Extract the [x, y] coordinate from the center of the cell holding the provided text.  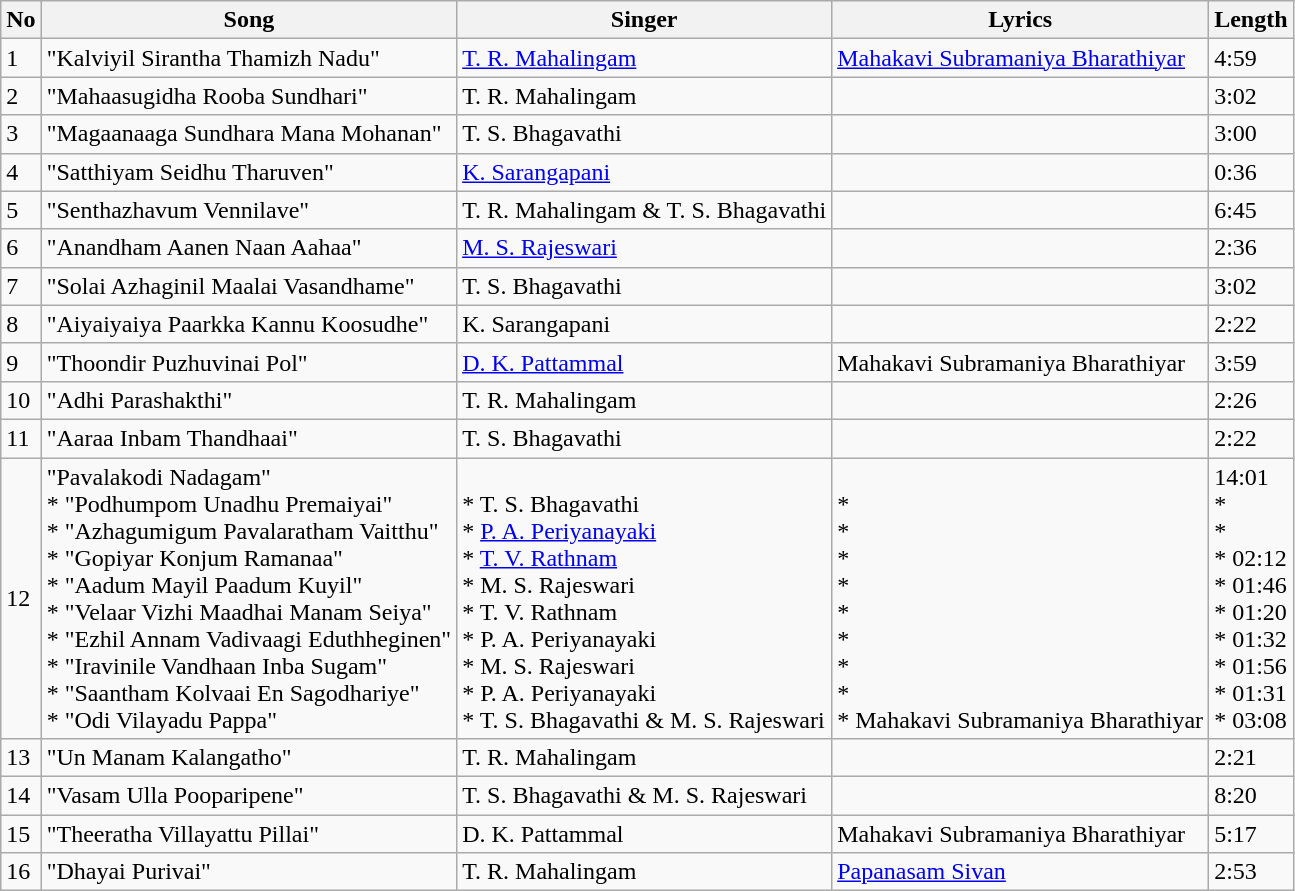
16 [21, 872]
2:53 [1251, 872]
Song [248, 20]
"Satthiyam Seidhu Tharuven" [248, 172]
2 [21, 96]
"Senthazhavum Vennilave" [248, 210]
2:36 [1251, 248]
Papanasam Sivan [1020, 872]
11 [21, 438]
14 [21, 796]
"Solai Azhaginil Maalai Vasandhame" [248, 286]
"Anandham Aanen Naan Aahaa" [248, 248]
T. R. Mahalingam & T. S. Bhagavathi [644, 210]
"Vasam Ulla Pooparipene" [248, 796]
No [21, 20]
"Aiyaiyaiya Paarkka Kannu Koosudhe" [248, 324]
12 [21, 598]
"Theeratha Villayattu Pillai" [248, 834]
13 [21, 758]
3:59 [1251, 362]
"Magaanaaga Sundhara Mana Mohanan" [248, 134]
1 [21, 58]
6 [21, 248]
Length [1251, 20]
"Dhayai Purivai" [248, 872]
4 [21, 172]
T. S. Bhagavathi & M. S. Rajeswari [644, 796]
15 [21, 834]
5 [21, 210]
Lyrics [1020, 20]
7 [21, 286]
0:36 [1251, 172]
8 [21, 324]
8:20 [1251, 796]
3 [21, 134]
"Thoondir Puzhuvinai Pol" [248, 362]
9 [21, 362]
"Adhi Parashakthi" [248, 400]
"Aaraa Inbam Thandhaai" [248, 438]
"Un Manam Kalangatho" [248, 758]
6:45 [1251, 210]
Singer [644, 20]
14:01*** 02:12* 01:46* 01:20* 01:32* 01:56* 01:31* 03:08 [1251, 598]
"Mahaasugidha Rooba Sundhari" [248, 96]
10 [21, 400]
********* Mahakavi Subramaniya Bharathiyar [1020, 598]
4:59 [1251, 58]
3:00 [1251, 134]
2:26 [1251, 400]
"Kalviyil Sirantha Thamizh Nadu" [248, 58]
M. S. Rajeswari [644, 248]
5:17 [1251, 834]
2:21 [1251, 758]
